Return the [x, y] coordinate for the center point of the cell that contains the specified text.  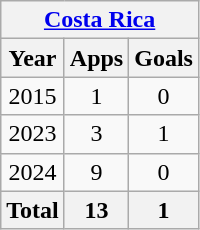
Year [33, 58]
Total [33, 210]
3 [96, 134]
Goals [164, 58]
2024 [33, 172]
9 [96, 172]
13 [96, 210]
2015 [33, 96]
Costa Rica [100, 20]
Apps [96, 58]
2023 [33, 134]
